Determine the [X, Y] coordinate at the center of the cell enclosing the given text.  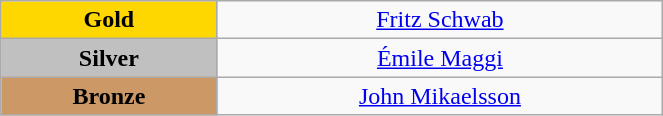
Bronze [109, 96]
Silver [109, 58]
Fritz Schwab [440, 20]
John Mikaelsson [440, 96]
Émile Maggi [440, 58]
Gold [109, 20]
